Provide the [X, Y] coordinate of the cell's center where the given text is located.  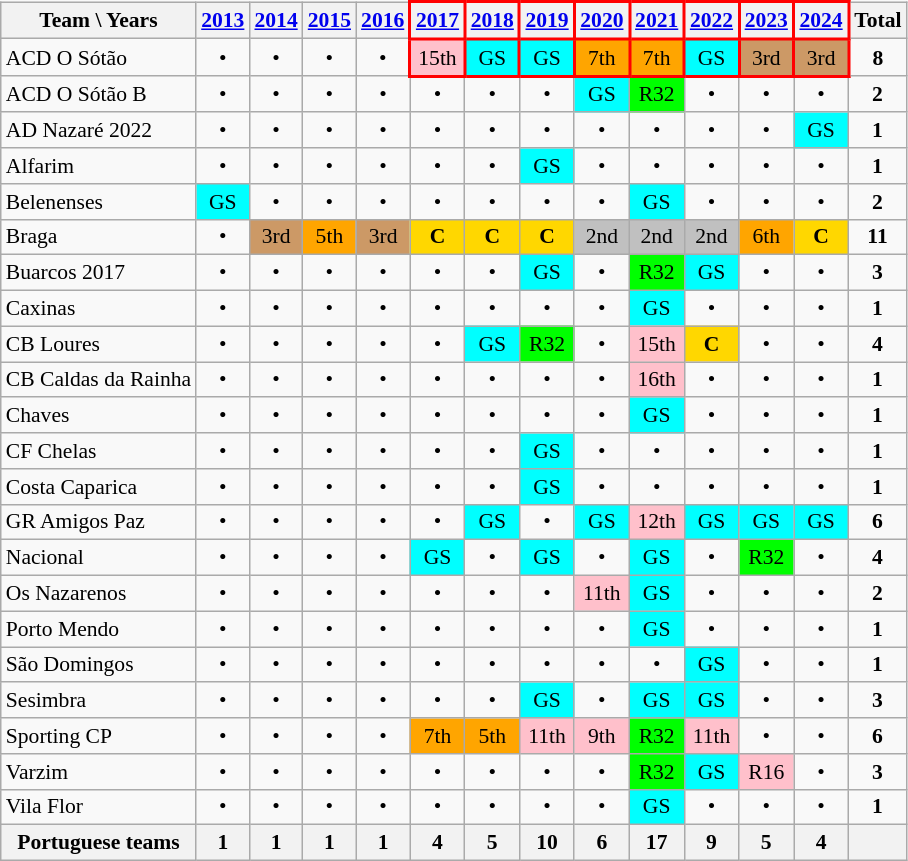
ACD O Sótão [98, 58]
2017 [438, 20]
São Domingos [98, 665]
2024 [822, 20]
12th [656, 522]
Team \ Years [98, 20]
Braga [98, 237]
Varzim [98, 772]
2014 [276, 20]
8 [877, 58]
R16 [766, 772]
2013 [222, 20]
2022 [712, 20]
2021 [656, 20]
Total [877, 20]
17 [656, 843]
Caxinas [98, 309]
2016 [383, 20]
2018 [492, 20]
2015 [330, 20]
CF Chelas [98, 451]
2023 [766, 20]
2019 [548, 20]
16th [656, 380]
Costa Caparica [98, 487]
AD Nazaré 2022 [98, 131]
Sporting CP [98, 736]
CB Caldas da Rainha [98, 380]
Portuguese teams [98, 843]
Belenenses [98, 202]
Alfarim [98, 166]
Sesimbra [98, 701]
10 [548, 843]
GR Amigos Paz [98, 522]
Chaves [98, 416]
11 [877, 237]
9th [602, 736]
ACD O Sótão B [98, 94]
CB Loures [98, 344]
9 [712, 843]
Buarcos 2017 [98, 273]
Porto Mendo [98, 629]
6th [766, 237]
Os Nazarenos [98, 594]
2020 [602, 20]
Vila Flor [98, 807]
Nacional [98, 558]
